Output the (x, y) coordinate of the center of the cell containing the given text.  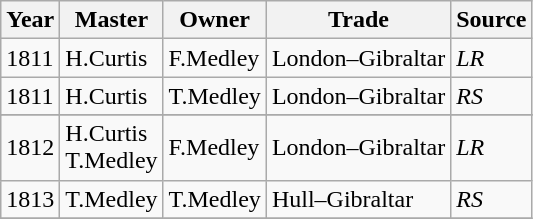
Trade (358, 20)
Year (30, 20)
1812 (30, 148)
Source (492, 20)
Hull–Gibraltar (358, 199)
1813 (30, 199)
Master (112, 20)
Owner (214, 20)
H.CurtisT.Medley (112, 148)
